For the text-containing cell, return its midpoint in [X, Y] coordinate format. 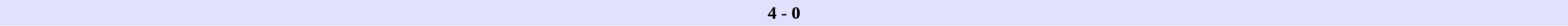
4 - 0 [784, 13]
